Locate the cell with the specified text and output its [x, y] center coordinate. 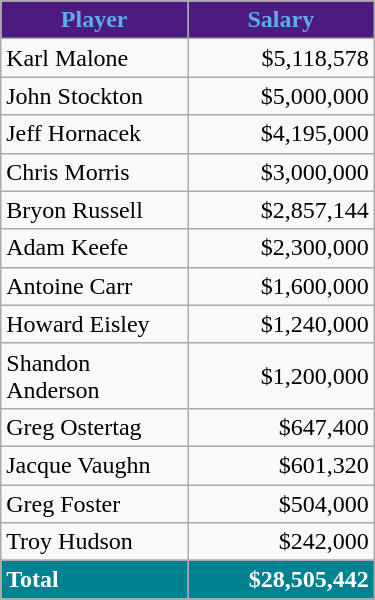
Jacque Vaughn [94, 465]
$2,857,144 [282, 210]
Shandon Anderson [94, 376]
John Stockton [94, 96]
Salary [282, 20]
Adam Keefe [94, 248]
$1,600,000 [282, 286]
$1,240,000 [282, 324]
$5,000,000 [282, 96]
Bryon Russell [94, 210]
$1,200,000 [282, 376]
$504,000 [282, 503]
$647,400 [282, 427]
$2,300,000 [282, 248]
Jeff Hornacek [94, 134]
$242,000 [282, 542]
Karl Malone [94, 58]
$3,000,000 [282, 172]
Antoine Carr [94, 286]
Greg Ostertag [94, 427]
$28,505,442 [282, 580]
$5,118,578 [282, 58]
Greg Foster [94, 503]
Chris Morris [94, 172]
$4,195,000 [282, 134]
Player [94, 20]
$601,320 [282, 465]
Howard Eisley [94, 324]
Total [94, 580]
Troy Hudson [94, 542]
